Return the [x, y] coordinate for the center point of the cell that contains the specified text.  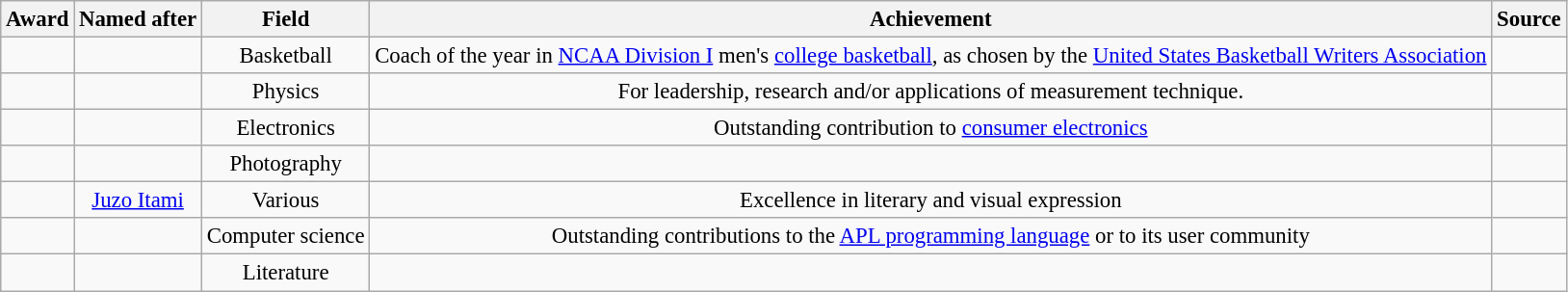
Literature [285, 273]
Coach of the year in NCAA Division I men's college basketball, as chosen by the United States Basketball Writers Association [930, 56]
Excellence in literary and visual expression [930, 200]
For leadership, research and/or applications of measurement technique. [930, 92]
Named after [139, 19]
Basketball [285, 56]
Award [38, 19]
Various [285, 200]
Computer science [285, 236]
Juzo Itami [139, 200]
Field [285, 19]
Source [1529, 19]
Electronics [285, 128]
Outstanding contribution to consumer electronics [930, 128]
Outstanding contributions to the APL programming language or to its user community [930, 236]
Photography [285, 164]
Achievement [930, 19]
Physics [285, 92]
